Return the (x, y) coordinate for the center point of the cell that contains the specified text.  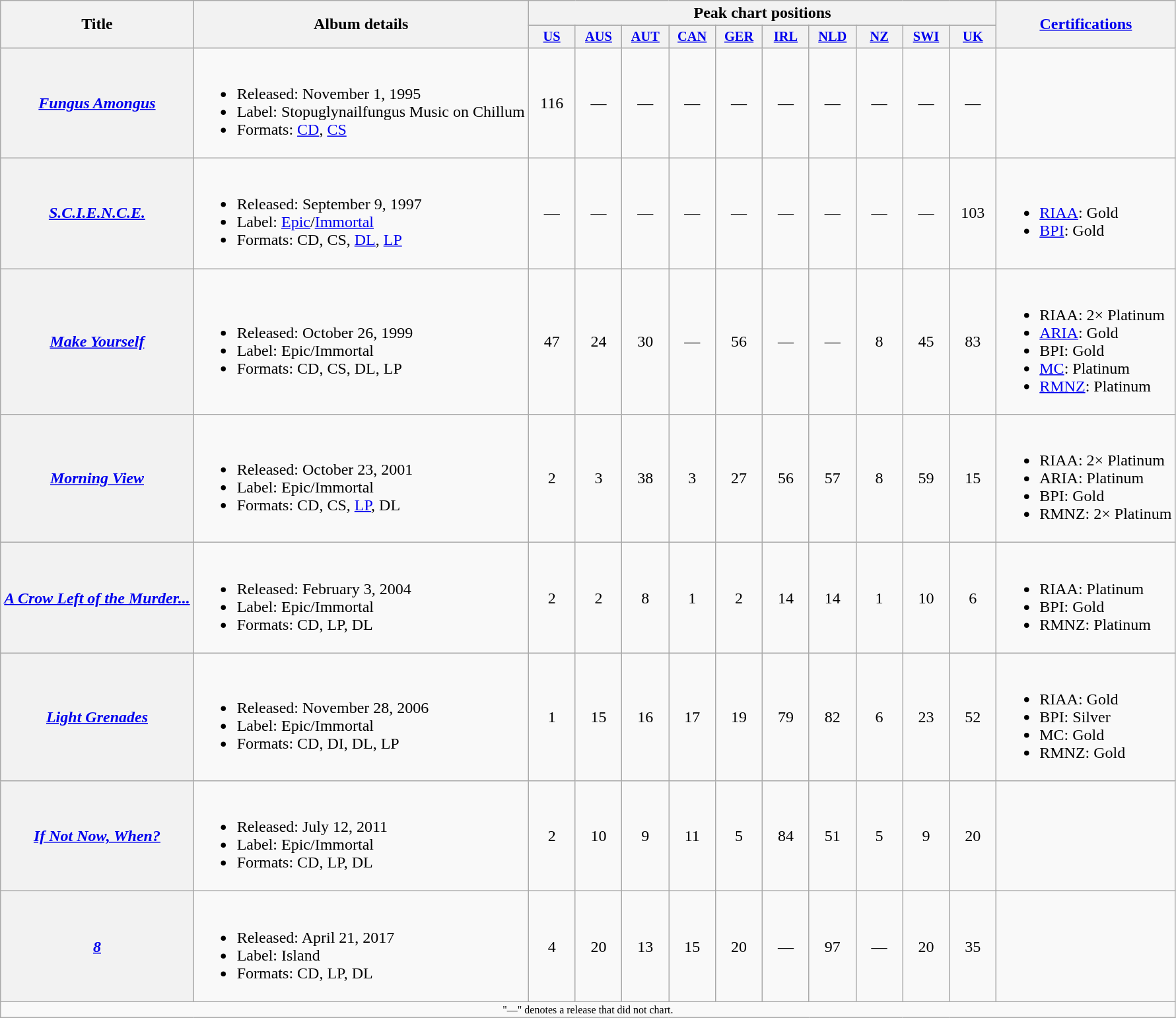
CAN (692, 37)
A Crow Left of the Murder... (97, 598)
13 (646, 947)
RIAA: GoldBPI: Gold (1086, 214)
16 (646, 717)
84 (786, 836)
35 (973, 947)
SWI (926, 37)
Fungus Amongus (97, 103)
"—" denotes a release that did not chart. (588, 1009)
Released: October 23, 2001Label: Epic/ImmortalFormats: CD, CS, LP, DL (361, 479)
S.C.I.E.N.C.E. (97, 214)
103 (973, 214)
Morning View (97, 479)
52 (973, 717)
47 (552, 342)
82 (832, 717)
Released: February 3, 2004Label: Epic/ImmortalFormats: CD, LP, DL (361, 598)
IRL (786, 37)
Released: November 28, 2006Label: Epic/ImmortalFormats: CD, DI, DL, LP (361, 717)
GER (740, 37)
RIAA: GoldBPI: SilverMC: GoldRMNZ: Gold (1086, 717)
Light Grenades (97, 717)
4 (552, 947)
45 (926, 342)
27 (740, 479)
RIAA: PlatinumBPI: GoldRMNZ: Platinum (1086, 598)
59 (926, 479)
51 (832, 836)
US (552, 37)
116 (552, 103)
19 (740, 717)
Peak chart positions (762, 13)
Title (97, 24)
If Not Now, When? (97, 836)
Certifications (1086, 24)
Album details (361, 24)
RIAA: 2× PlatinumARIA: GoldBPI: GoldMC: PlatinumRMNZ: Platinum (1086, 342)
Released: September 9, 1997Label: Epic/ImmortalFormats: CD, CS, DL, LP (361, 214)
24 (598, 342)
11 (692, 836)
UK (973, 37)
17 (692, 717)
97 (832, 947)
83 (973, 342)
AUS (598, 37)
Released: April 21, 2017Label: IslandFormats: CD, LP, DL (361, 947)
AUT (646, 37)
23 (926, 717)
57 (832, 479)
RIAA: 2× PlatinumARIA: PlatinumBPI: GoldRMNZ: 2× Platinum (1086, 479)
79 (786, 717)
38 (646, 479)
Released: October 26, 1999Label: Epic/ImmortalFormats: CD, CS, DL, LP (361, 342)
NLD (832, 37)
Make Yourself (97, 342)
Released: July 12, 2011Label: Epic/ImmortalFormats: CD, LP, DL (361, 836)
NZ (880, 37)
Released: November 1, 1995Label: Stopuglynailfungus Music on ChillumFormats: CD, CS (361, 103)
30 (646, 342)
